Detect which cell encompasses the target text, then output its (X, Y) center coordinate. 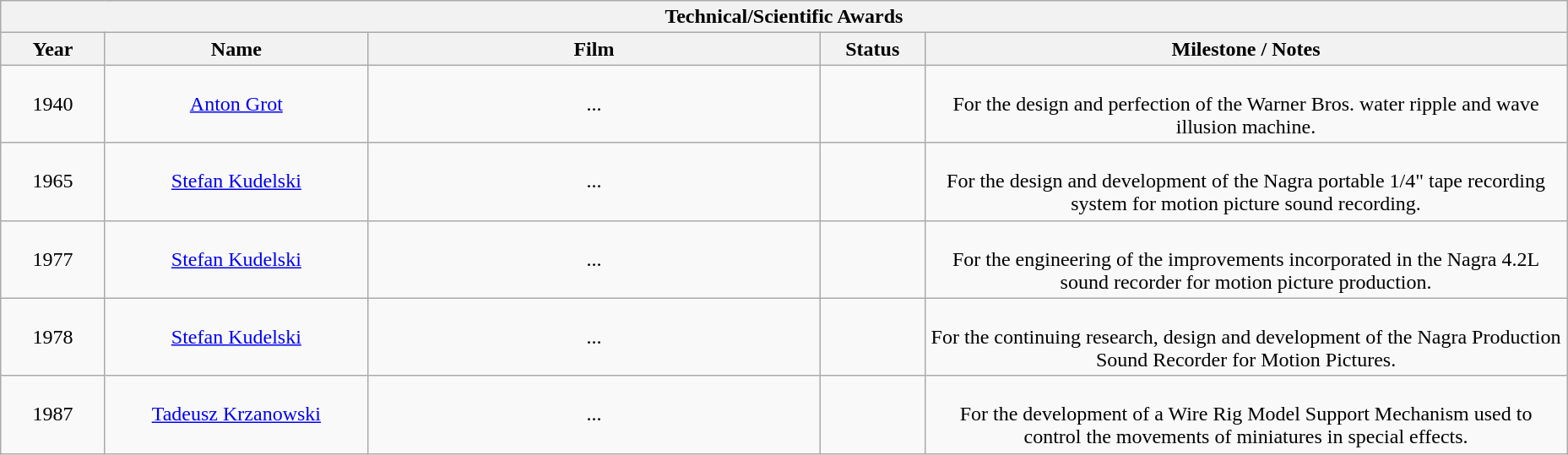
Status (872, 49)
1977 (53, 259)
For the engineering of the improvements incorporated in the Nagra 4.2L sound recorder for motion picture production. (1246, 259)
For the design and development of the Nagra portable 1/4" tape recording system for motion picture sound recording. (1246, 181)
Year (53, 49)
For the continuing research, design and development of the Nagra Production Sound Recorder for Motion Pictures. (1246, 337)
Milestone / Notes (1246, 49)
1978 (53, 337)
Tadeusz Krzanowski (236, 414)
Film (594, 49)
1987 (53, 414)
1940 (53, 104)
1965 (53, 181)
For the development of a Wire Rig Model Support Mechanism used to control the movements of miniatures in special effects. (1246, 414)
Technical/Scientific Awards (784, 17)
Anton Grot (236, 104)
For the design and perfection of the Warner Bros. water ripple and wave illusion machine. (1246, 104)
Name (236, 49)
